Return the [x, y] coordinate for the center point of the cell that contains the specified text.  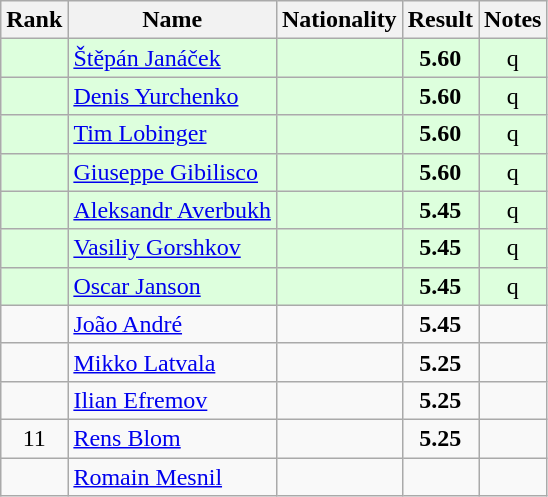
Result [440, 20]
Giuseppe Gibilisco [172, 172]
Notes [513, 20]
João André [172, 324]
Mikko Latvala [172, 362]
Aleksandr Averbukh [172, 210]
Štěpán Janáček [172, 58]
Oscar Janson [172, 286]
Rens Blom [172, 438]
Name [172, 20]
11 [34, 438]
Romain Mesnil [172, 477]
Ilian Efremov [172, 400]
Nationality [339, 20]
Rank [34, 20]
Vasiliy Gorshkov [172, 248]
Tim Lobinger [172, 134]
Denis Yurchenko [172, 96]
